Provide the (X, Y) coordinate of the cell's center where the given text is located.  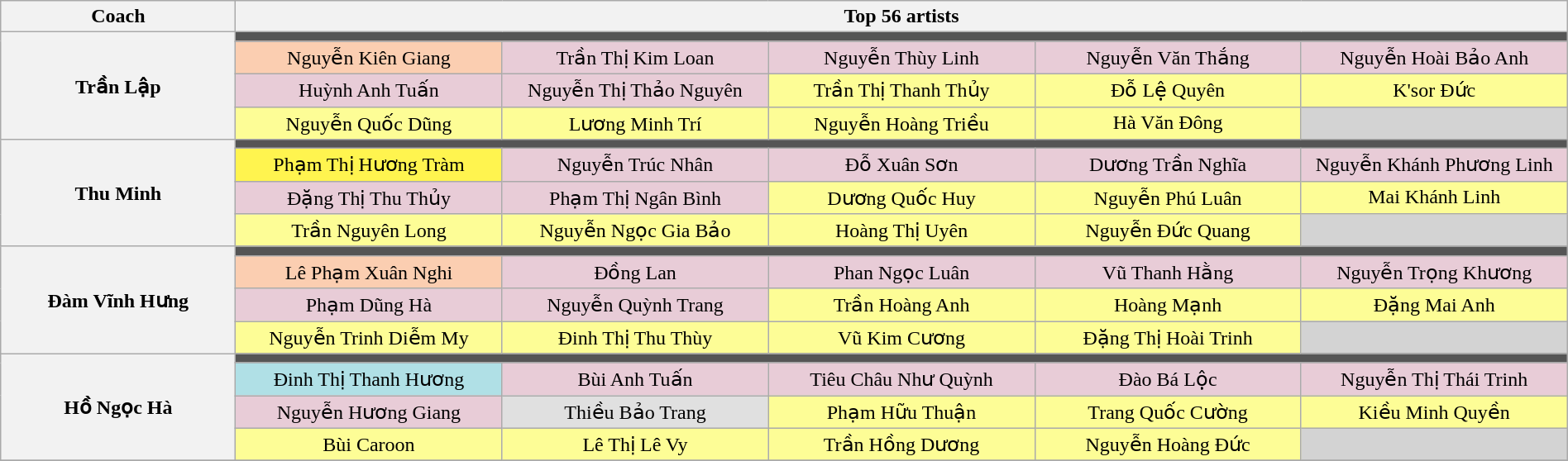
Đào Bá Lộc (1168, 379)
Coach (118, 17)
Nguyễn Hoàng Đức (1168, 444)
Nguyễn Kiên Giang (369, 58)
Nguyễn Thị Thái Trinh (1434, 379)
Phạm Thị Hương Tràm (369, 165)
Thiều Bảo Trang (635, 412)
Vũ Kim Cương (901, 337)
Nguyễn Trinh Diễm My (369, 337)
Hà Văn Đông (1168, 123)
K'sor Đức (1434, 90)
Trần Hoàng Anh (901, 305)
Đinh Thị Thu Thùy (635, 337)
Trần Lập (118, 86)
Nguyễn Đức Quang (1168, 230)
Nguyễn Quốc Dũng (369, 123)
Nguyễn Trọng Khương (1434, 272)
Đinh Thị Thanh Hương (369, 379)
Đồng Lan (635, 272)
Vũ Thanh Hằng (1168, 272)
Trần Thị Kim Loan (635, 58)
Đỗ Xuân Sơn (901, 165)
Top 56 artists (901, 17)
Bùi Anh Tuấn (635, 379)
Nguyễn Thị Thảo Nguyên (635, 90)
Nguyễn Ngọc Gia Bảo (635, 230)
Thu Minh (118, 193)
Nguyễn Hoài Bảo Anh (1434, 58)
Phạm Dũng Hà (369, 305)
Dương Trần Nghĩa (1168, 165)
Nguyễn Hoàng Triều (901, 123)
Tiêu Châu Như Quỳnh (901, 379)
Hồ Ngọc Hà (118, 407)
Đặng Thị Thu Thủy (369, 197)
Hoàng Mạnh (1168, 305)
Trần Hồng Dương (901, 444)
Lương Minh Trí (635, 123)
Nguyễn Hương Giang (369, 412)
Trần Nguyên Long (369, 230)
Phan Ngọc Luân (901, 272)
Đàm Vĩnh Hưng (118, 300)
Đặng Thị Hoài Trinh (1168, 337)
Phạm Thị Ngân Bình (635, 197)
Trần Thị Thanh Thủy (901, 90)
Hoàng Thị Uyên (901, 230)
Lê Thị Lê Vy (635, 444)
Nguyễn Thùy Linh (901, 58)
Nguyễn Quỳnh Trang (635, 305)
Mai Khánh Linh (1434, 197)
Nguyễn Trúc Nhân (635, 165)
Nguyễn Văn Thắng (1168, 58)
Trang Quốc Cường (1168, 412)
Nguyễn Phú Luân (1168, 197)
Phạm Hữu Thuận (901, 412)
Đặng Mai Anh (1434, 305)
Dương Quốc Huy (901, 197)
Huỳnh Anh Tuấn (369, 90)
Kiều Minh Quyền (1434, 412)
Bùi Caroon (369, 444)
Đỗ Lệ Quyên (1168, 90)
Lê Phạm Xuân Nghi (369, 272)
Nguyễn Khánh Phương Linh (1434, 165)
